Detect which cell encompasses the target text, then output its (x, y) center coordinate. 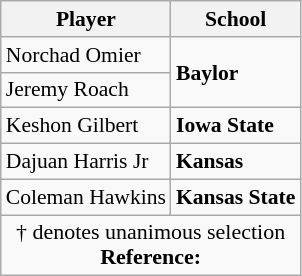
Iowa State (236, 126)
Norchad Omier (86, 55)
Player (86, 19)
† denotes unanimous selectionReference: (151, 246)
Baylor (236, 72)
Dajuan Harris Jr (86, 162)
Jeremy Roach (86, 90)
Kansas State (236, 197)
School (236, 19)
Kansas (236, 162)
Keshon Gilbert (86, 126)
Coleman Hawkins (86, 197)
